For the text-containing cell, return its midpoint in [x, y] coordinate format. 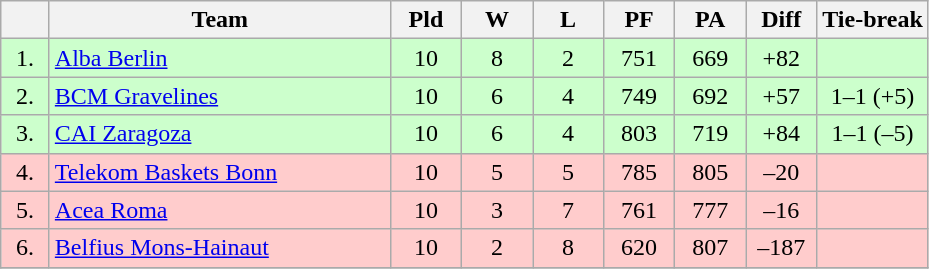
7 [568, 210]
5. [26, 210]
1–1 (+5) [873, 96]
2. [26, 96]
Team [220, 20]
4. [26, 172]
805 [710, 172]
+57 [782, 96]
807 [710, 248]
692 [710, 96]
Acea Roma [220, 210]
749 [640, 96]
CAI Zaragoza [220, 134]
PF [640, 20]
719 [710, 134]
PA [710, 20]
+82 [782, 58]
–20 [782, 172]
W [496, 20]
669 [710, 58]
1–1 (–5) [873, 134]
Belfius Mons-Hainaut [220, 248]
Diff [782, 20]
–16 [782, 210]
620 [640, 248]
751 [640, 58]
Tie-break [873, 20]
–187 [782, 248]
Alba Berlin [220, 58]
L [568, 20]
785 [640, 172]
3. [26, 134]
777 [710, 210]
+84 [782, 134]
Telekom Baskets Bonn [220, 172]
761 [640, 210]
6. [26, 248]
Pld [426, 20]
3 [496, 210]
BCM Gravelines [220, 96]
1. [26, 58]
803 [640, 134]
